Locate the cell with the specified text and output its (x, y) center coordinate. 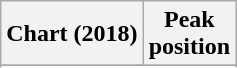
Peakposition (189, 34)
Chart (2018) (72, 34)
